Search for the cell housing the specified text and yield its (X, Y) center coordinate. 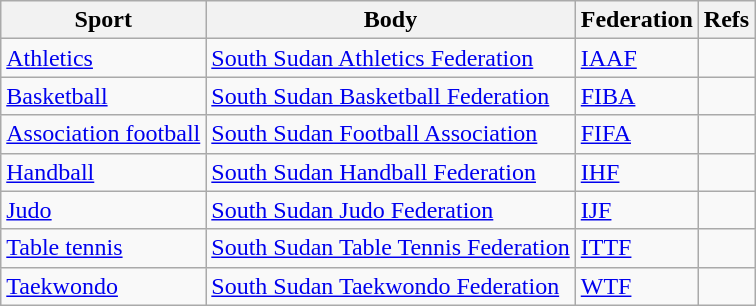
IAAF (636, 58)
Body (390, 20)
Sport (104, 20)
IJF (636, 210)
FIBA (636, 96)
Table tennis (104, 248)
South Sudan Judo Federation (390, 210)
South Sudan Handball Federation (390, 172)
Judo (104, 210)
WTF (636, 286)
South Sudan Table Tennis Federation (390, 248)
ITTF (636, 248)
FIFA (636, 134)
IHF (636, 172)
Association football (104, 134)
Handball (104, 172)
South Sudan Basketball Federation (390, 96)
South Sudan Football Association (390, 134)
Taekwondo (104, 286)
Refs (726, 20)
South Sudan Athletics Federation (390, 58)
Federation (636, 20)
Athletics (104, 58)
Basketball (104, 96)
South Sudan Taekwondo Federation (390, 286)
